Pinpoint the cell where the given text exists, returning its (X, Y) midpoint coordinate. 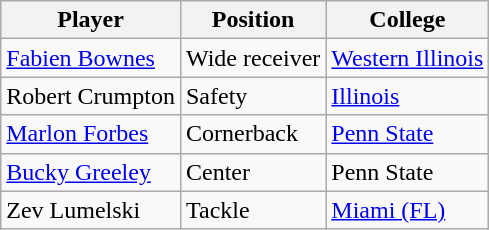
Cornerback (252, 134)
Center (252, 172)
Fabien Bownes (91, 58)
Tackle (252, 210)
Player (91, 20)
Western Illinois (408, 58)
Miami (FL) (408, 210)
Illinois (408, 96)
Position (252, 20)
Robert Crumpton (91, 96)
Wide receiver (252, 58)
Bucky Greeley (91, 172)
Safety (252, 96)
Zev Lumelski (91, 210)
College (408, 20)
Marlon Forbes (91, 134)
